Find where the given text appears and provide that cell's center as [x, y] coordinate. 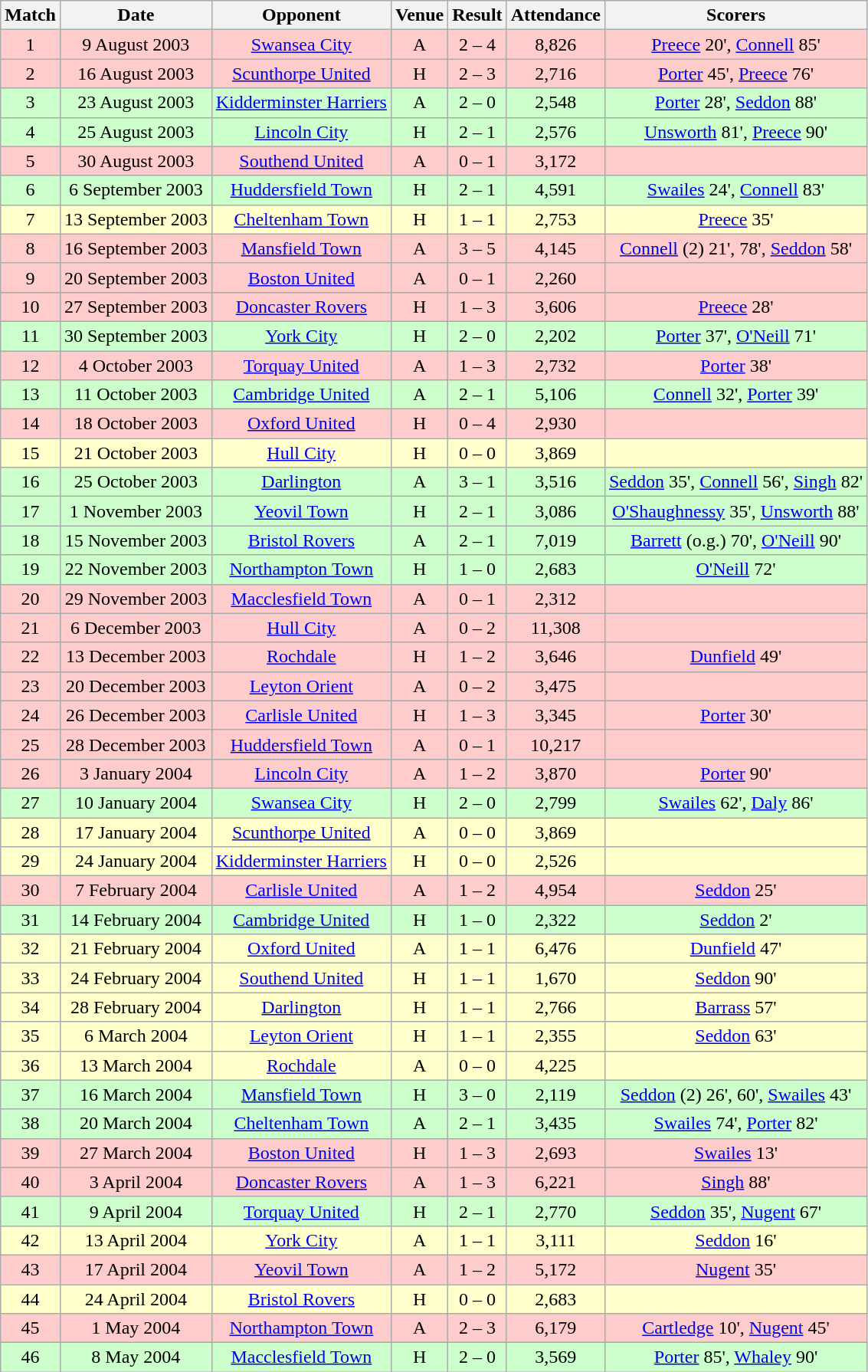
4,954 [555, 891]
8 [31, 248]
3 April 2004 [136, 1182]
6,476 [555, 949]
11,308 [555, 628]
3 [31, 103]
3,569 [555, 1357]
2,770 [555, 1211]
Porter 38' [735, 366]
23 August 2003 [136, 103]
17 January 2004 [136, 832]
Scorers [735, 15]
11 October 2003 [136, 395]
1,670 [555, 978]
29 [31, 862]
3,516 [555, 482]
3,435 [555, 1124]
30 [31, 891]
Attendance [555, 15]
41 [31, 1211]
40 [31, 1182]
7,019 [555, 540]
13 December 2003 [136, 657]
Barrett (o.g.) 70', O'Neill 90' [735, 540]
20 [31, 599]
3,606 [555, 307]
20 September 2003 [136, 277]
13 April 2004 [136, 1240]
7 [31, 219]
44 [31, 1299]
18 [31, 540]
6 September 2003 [136, 190]
6 December 2003 [136, 628]
3,870 [555, 773]
27 [31, 803]
24 April 2004 [136, 1299]
Preece 20', Connell 85' [735, 44]
32 [31, 949]
2,716 [555, 74]
2,526 [555, 862]
Nugent 35' [735, 1269]
38 [31, 1124]
Opponent [301, 15]
6 March 2004 [136, 1036]
25 October 2003 [136, 482]
Venue [419, 15]
39 [31, 1153]
33 [31, 978]
22 [31, 657]
1 May 2004 [136, 1328]
4,225 [555, 1065]
15 [31, 453]
6 [31, 190]
3,172 [555, 161]
Seddon 90' [735, 978]
29 November 2003 [136, 599]
6,221 [555, 1182]
2 [31, 74]
8,826 [555, 44]
2,693 [555, 1153]
Connell (2) 21', 78', Seddon 58' [735, 248]
5 [31, 161]
30 August 2003 [136, 161]
2,930 [555, 424]
Unsworth 81', Preece 90' [735, 132]
28 December 2003 [136, 744]
3 – 0 [477, 1095]
9 [31, 277]
46 [31, 1357]
Porter 85', Whaley 90' [735, 1357]
9 April 2004 [136, 1211]
35 [31, 1036]
36 [31, 1065]
30 September 2003 [136, 336]
4,591 [555, 190]
28 February 2004 [136, 1007]
0 – 4 [477, 424]
3 – 5 [477, 248]
9 August 2003 [136, 44]
Swailes 74', Porter 82' [735, 1124]
2,576 [555, 132]
2,355 [555, 1036]
25 August 2003 [136, 132]
Porter 37', O'Neill 71' [735, 336]
Preece 28' [735, 307]
17 [31, 511]
Match [31, 15]
Seddon 35', Connell 56', Singh 82' [735, 482]
Porter 28', Seddon 88' [735, 103]
13 March 2004 [136, 1065]
3,111 [555, 1240]
4,145 [555, 248]
Seddon 2' [735, 920]
13 September 2003 [136, 219]
43 [31, 1269]
Swailes 13' [735, 1153]
25 [31, 744]
16 August 2003 [136, 74]
10,217 [555, 744]
6,179 [555, 1328]
2,202 [555, 336]
31 [31, 920]
4 October 2003 [136, 366]
2,260 [555, 277]
13 [31, 395]
2,312 [555, 599]
5,172 [555, 1269]
Seddon 35', Nugent 67' [735, 1211]
3,345 [555, 715]
10 [31, 307]
4 [31, 132]
20 March 2004 [136, 1124]
24 January 2004 [136, 862]
3,646 [555, 657]
21 February 2004 [136, 949]
12 [31, 366]
17 April 2004 [136, 1269]
Dunfield 49' [735, 657]
Porter 30' [735, 715]
Preece 35' [735, 219]
2,766 [555, 1007]
10 January 2004 [136, 803]
2,119 [555, 1095]
14 February 2004 [136, 920]
28 [31, 832]
24 February 2004 [136, 978]
2,322 [555, 920]
Result [477, 15]
45 [31, 1328]
3 January 2004 [136, 773]
Seddon 16' [735, 1240]
7 February 2004 [136, 891]
2,799 [555, 803]
26 [31, 773]
19 [31, 569]
42 [31, 1240]
2 – 4 [477, 44]
2,732 [555, 366]
2,753 [555, 219]
5,106 [555, 395]
27 March 2004 [136, 1153]
27 September 2003 [136, 307]
3,086 [555, 511]
8 May 2004 [136, 1357]
20 December 2003 [136, 686]
34 [31, 1007]
Seddon 25' [735, 891]
18 October 2003 [136, 424]
3 – 1 [477, 482]
Porter 90' [735, 773]
22 November 2003 [136, 569]
Cartledge 10', Nugent 45' [735, 1328]
Connell 32', Porter 39' [735, 395]
16 [31, 482]
37 [31, 1095]
Seddon 63' [735, 1036]
16 March 2004 [136, 1095]
16 September 2003 [136, 248]
2,548 [555, 103]
Dunfield 47' [735, 949]
11 [31, 336]
3,475 [555, 686]
Swailes 24', Connell 83' [735, 190]
1 November 2003 [136, 511]
O'Shaughnessy 35', Unsworth 88' [735, 511]
1 [31, 44]
Swailes 62', Daly 86' [735, 803]
Barrass 57' [735, 1007]
23 [31, 686]
Seddon (2) 26', 60', Swailes 43' [735, 1095]
Singh 88' [735, 1182]
Porter 45', Preece 76' [735, 74]
21 October 2003 [136, 453]
14 [31, 424]
24 [31, 715]
21 [31, 628]
O'Neill 72' [735, 569]
26 December 2003 [136, 715]
Date [136, 15]
15 November 2003 [136, 540]
